Extract the (X, Y) coordinate from the center of the cell holding the provided text.  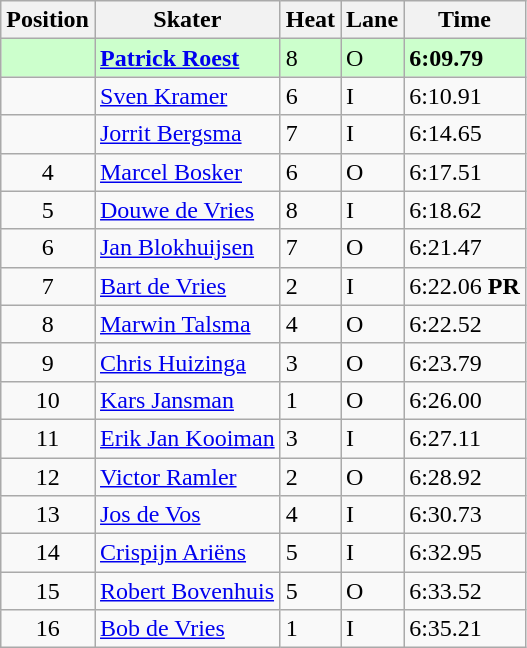
6:22.52 (465, 324)
Marwin Talsma (187, 324)
Lane (372, 20)
Time (465, 20)
15 (48, 591)
Victor Ramler (187, 477)
Erik Jan Kooiman (187, 438)
6:17.51 (465, 172)
Jos de Vos (187, 515)
16 (48, 629)
6:35.21 (465, 629)
Position (48, 20)
Crispijn Ariëns (187, 553)
Skater (187, 20)
Robert Bovenhuis (187, 591)
Marcel Bosker (187, 172)
Jorrit Bergsma (187, 134)
Bob de Vries (187, 629)
6:27.11 (465, 438)
6:09.79 (465, 58)
Heat (310, 20)
6:28.92 (465, 477)
14 (48, 553)
13 (48, 515)
6:22.06 PR (465, 286)
6:21.47 (465, 248)
Kars Jansman (187, 400)
Patrick Roest (187, 58)
Bart de Vries (187, 286)
10 (48, 400)
Douwe de Vries (187, 210)
6:18.62 (465, 210)
6:30.73 (465, 515)
6:14.65 (465, 134)
6:33.52 (465, 591)
12 (48, 477)
9 (48, 362)
Chris Huizinga (187, 362)
6:32.95 (465, 553)
11 (48, 438)
6:26.00 (465, 400)
Jan Blokhuijsen (187, 248)
Sven Kramer (187, 96)
6:23.79 (465, 362)
6:10.91 (465, 96)
